Output the (x, y) coordinate of the center of the cell containing the given text.  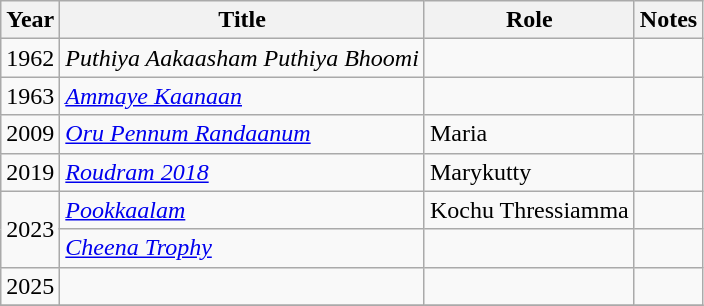
Pookkaalam (242, 210)
1962 (30, 58)
2019 (30, 172)
Year (30, 20)
Role (529, 20)
Title (242, 20)
Cheena Trophy (242, 248)
2023 (30, 229)
Maria (529, 134)
Kochu Thressiamma (529, 210)
Roudram 2018 (242, 172)
Marykutty (529, 172)
2025 (30, 286)
Puthiya Aakaasham Puthiya Bhoomi (242, 58)
Notes (668, 20)
Ammaye Kaanaan (242, 96)
2009 (30, 134)
Oru Pennum Randaanum (242, 134)
1963 (30, 96)
